Identify which cell holds the provided text, then report its (x, y) central coordinate. 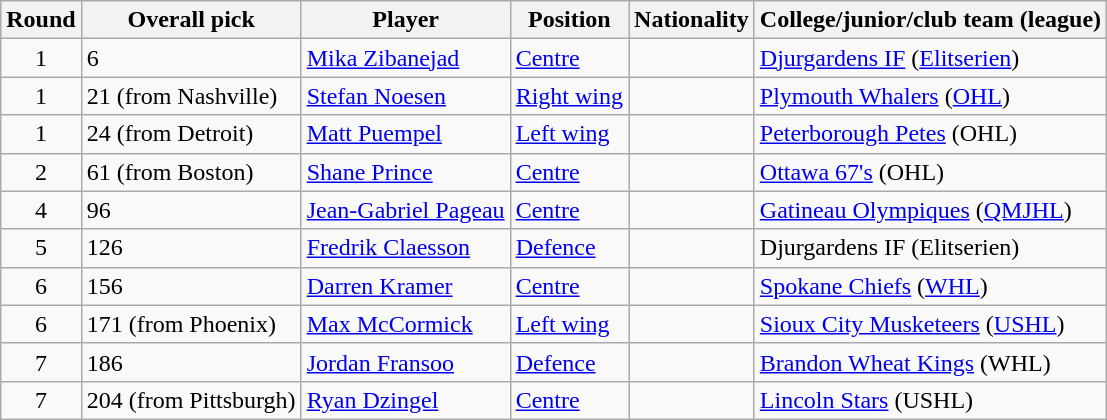
21 (from Nashville) (191, 96)
126 (191, 248)
College/junior/club team (league) (930, 20)
Peterborough Petes (OHL) (930, 134)
Right wing (569, 96)
Max McCormick (406, 324)
Jean-Gabriel Pageau (406, 210)
2 (41, 172)
Position (569, 20)
Brandon Wheat Kings (WHL) (930, 362)
156 (191, 286)
Stefan Noesen (406, 96)
Nationality (692, 20)
24 (from Detroit) (191, 134)
Ottawa 67's (OHL) (930, 172)
171 (from Phoenix) (191, 324)
Darren Kramer (406, 286)
Round (41, 20)
Matt Puempel (406, 134)
Plymouth Whalers (OHL) (930, 96)
5 (41, 248)
61 (from Boston) (191, 172)
96 (191, 210)
Gatineau Olympiques (QMJHL) (930, 210)
Shane Prince (406, 172)
Jordan Fransoo (406, 362)
Mika Zibanejad (406, 58)
204 (from Pittsburgh) (191, 400)
186 (191, 362)
Ryan Dzingel (406, 400)
Fredrik Claesson (406, 248)
Spokane Chiefs (WHL) (930, 286)
Player (406, 20)
Overall pick (191, 20)
4 (41, 210)
Lincoln Stars (USHL) (930, 400)
Sioux City Musketeers (USHL) (930, 324)
